Pinpoint the cell where the given text exists, returning its [X, Y] midpoint coordinate. 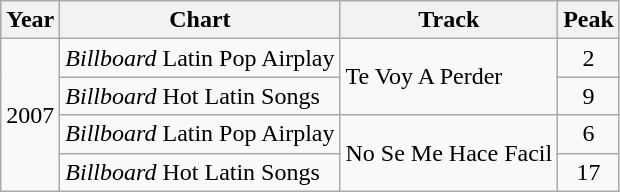
9 [589, 96]
Year [30, 20]
Track [449, 20]
No Se Me Hace Facil [449, 153]
Peak [589, 20]
17 [589, 172]
Te Voy A Perder [449, 77]
2 [589, 58]
6 [589, 134]
2007 [30, 115]
Chart [200, 20]
